Extract the [x, y] coordinate from the center of the cell holding the provided text.  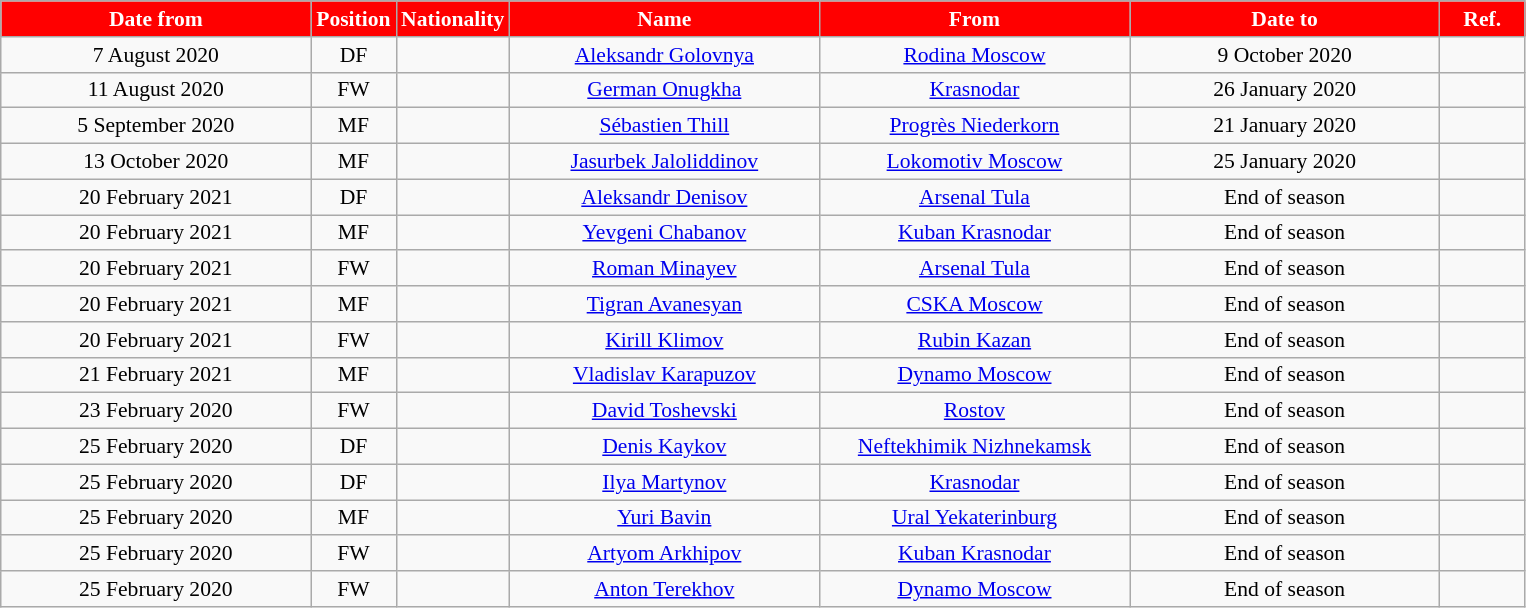
Progrès Niederkorn [974, 126]
Yevgeni Chabanov [664, 233]
13 October 2020 [156, 162]
Tigran Avanesyan [664, 304]
7 August 2020 [156, 55]
Rubin Kazan [974, 340]
German Onugkha [664, 90]
21 January 2020 [1285, 126]
Date to [1285, 19]
Lokomotiv Moscow [974, 162]
Rostov [974, 411]
25 January 2020 [1285, 162]
Anton Terekhov [664, 589]
Jasurbek Jaloliddinov [664, 162]
23 February 2020 [156, 411]
Neftekhimik Nizhnekamsk [974, 447]
Denis Kaykov [664, 447]
Ural Yekaterinburg [974, 518]
Aleksandr Denisov [664, 197]
Position [354, 19]
9 October 2020 [1285, 55]
Name [664, 19]
CSKA Moscow [974, 304]
Ref. [1482, 19]
Artyom Arkhipov [664, 554]
Aleksandr Golovnya [664, 55]
Kirill Klimov [664, 340]
26 January 2020 [1285, 90]
11 August 2020 [156, 90]
Rodina Moscow [974, 55]
Ilya Martynov [664, 482]
Vladislav Karapuzov [664, 375]
From [974, 19]
Roman Minayev [664, 269]
5 September 2020 [156, 126]
Yuri Bavin [664, 518]
Sébastien Thill [664, 126]
Date from [156, 19]
21 February 2021 [156, 375]
Nationality [452, 19]
David Toshevski [664, 411]
